Determine the [x, y] coordinate at the center of the cell enclosing the given text.  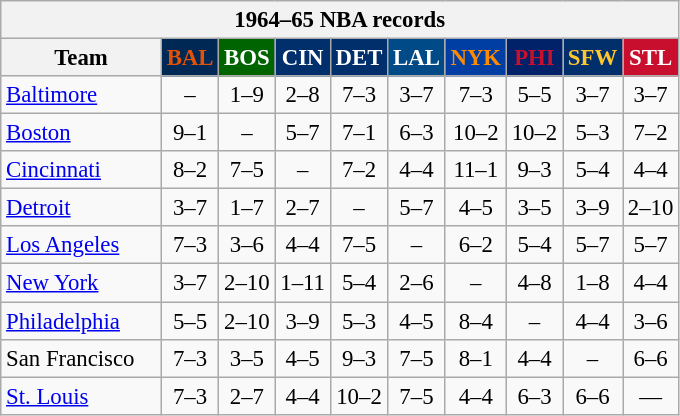
DET [358, 58]
NYK [476, 58]
CIN [302, 58]
2–6 [416, 283]
— [651, 396]
LAL [416, 58]
New York [82, 283]
Baltimore [82, 95]
8–4 [476, 321]
BOS [247, 58]
1–9 [247, 95]
Philadelphia [82, 321]
2–8 [302, 95]
Cincinnati [82, 170]
BAL [190, 58]
8–2 [190, 170]
1964–65 NBA records [340, 20]
Detroit [82, 208]
PHI [534, 58]
STL [651, 58]
Team [82, 58]
1–7 [247, 208]
11–1 [476, 170]
7–1 [358, 133]
1–8 [593, 283]
4–8 [534, 283]
St. Louis [82, 396]
1–11 [302, 283]
SFW [593, 58]
San Francisco [82, 358]
6–2 [476, 245]
9–1 [190, 133]
Boston [82, 133]
Los Angeles [82, 245]
8–1 [476, 358]
